Scan for the cell matching the given text and deliver its [x, y] coordinate at center. 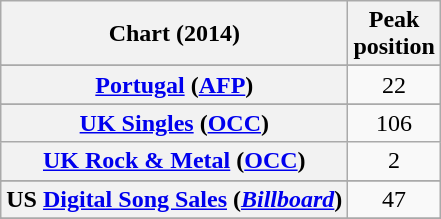
Portugal (AFP) [174, 85]
Chart (2014) [174, 34]
22 [394, 85]
UK Singles (OCC) [174, 123]
106 [394, 123]
US Digital Song Sales (Billboard) [174, 199]
2 [394, 161]
UK Rock & Metal (OCC) [174, 161]
Peakposition [394, 34]
47 [394, 199]
